Capture the cell that displays the provided text and extract its [X, Y] central coordinate. 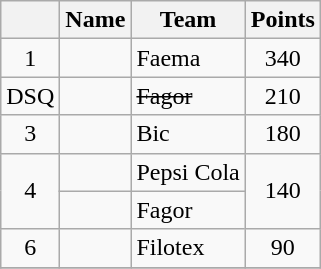
Team [188, 20]
Pepsi Cola [188, 172]
180 [282, 134]
140 [282, 191]
Name [96, 20]
Bic [188, 134]
Faema [188, 58]
90 [282, 248]
210 [282, 96]
340 [282, 58]
DSQ [30, 96]
4 [30, 191]
3 [30, 134]
1 [30, 58]
Filotex [188, 248]
6 [30, 248]
Points [282, 20]
